Find where the given text appears and provide that cell's center as (x, y) coordinate. 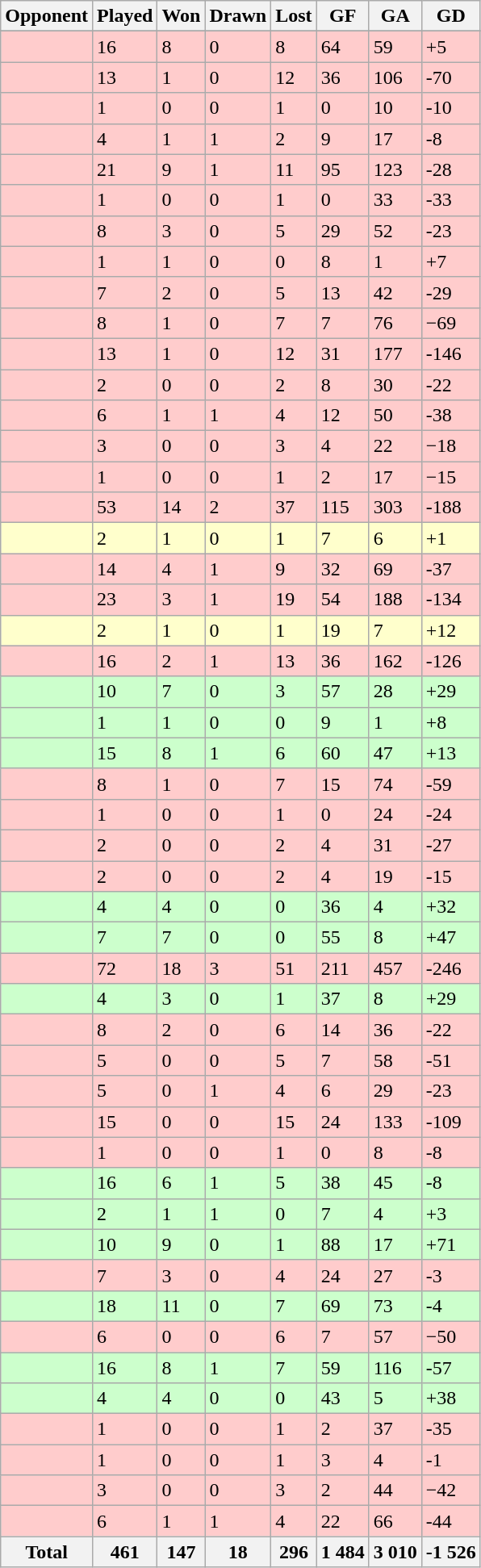
+47 (450, 938)
+5 (450, 47)
133 (395, 1122)
-59 (450, 784)
33 (395, 200)
-29 (450, 292)
-35 (450, 1429)
-70 (450, 77)
+3 (450, 1214)
-33 (450, 200)
+12 (450, 630)
54 (342, 600)
21 (125, 169)
−18 (450, 446)
23 (125, 600)
Opponent (47, 16)
-28 (450, 169)
32 (342, 569)
58 (395, 1060)
-188 (450, 508)
−15 (450, 477)
50 (395, 416)
55 (342, 938)
-3 (450, 1275)
73 (395, 1306)
-246 (450, 968)
-10 (450, 108)
-57 (450, 1368)
106 (395, 77)
303 (395, 508)
88 (342, 1244)
-109 (450, 1122)
GD (450, 16)
116 (395, 1368)
211 (342, 968)
+38 (450, 1399)
Lost (294, 16)
51 (294, 968)
Won (181, 16)
64 (342, 47)
-37 (450, 569)
-146 (450, 353)
−69 (450, 323)
-1 (450, 1460)
42 (395, 292)
-15 (450, 876)
60 (342, 753)
1 484 (342, 1552)
+1 (450, 538)
Played (125, 16)
−42 (450, 1491)
44 (395, 1491)
296 (294, 1552)
Drawn (238, 16)
27 (395, 1275)
3 010 (395, 1552)
74 (395, 784)
177 (395, 353)
28 (395, 692)
162 (395, 661)
66 (395, 1521)
GA (395, 16)
457 (395, 968)
-1 526 (450, 1552)
-44 (450, 1521)
+32 (450, 907)
+7 (450, 261)
38 (342, 1183)
+13 (450, 753)
-4 (450, 1306)
+71 (450, 1244)
53 (125, 508)
Total (47, 1552)
+8 (450, 722)
-38 (450, 416)
72 (125, 968)
188 (395, 600)
76 (395, 323)
30 (395, 385)
147 (181, 1552)
52 (395, 231)
-126 (450, 661)
47 (395, 753)
-24 (450, 814)
43 (342, 1399)
123 (395, 169)
45 (395, 1183)
95 (342, 169)
-51 (450, 1060)
-134 (450, 600)
461 (125, 1552)
-27 (450, 845)
−50 (450, 1336)
GF (342, 16)
115 (342, 508)
